For the text-containing cell, return its midpoint in [x, y] coordinate format. 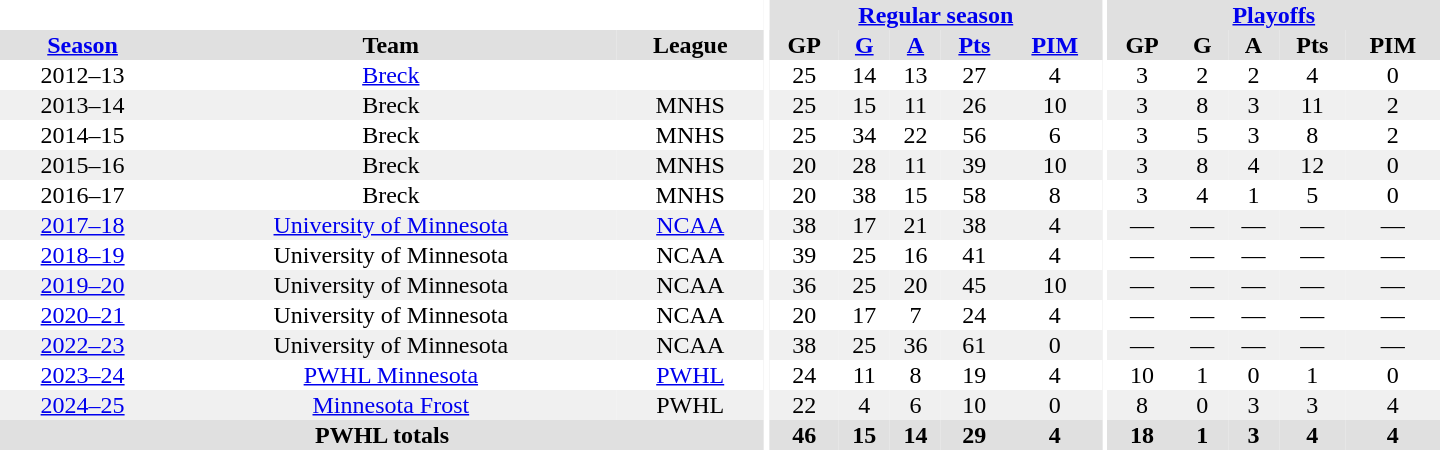
28 [864, 165]
2019–20 [82, 285]
2018–19 [82, 255]
2015–16 [82, 165]
29 [974, 435]
Regular season [936, 15]
Playoffs [1274, 15]
19 [974, 375]
2023–24 [82, 375]
45 [974, 285]
2013–14 [82, 105]
61 [974, 345]
2022–23 [82, 345]
41 [974, 255]
18 [1142, 435]
Season [82, 45]
34 [864, 135]
58 [974, 195]
12 [1312, 165]
Minnesota Frost [390, 405]
16 [916, 255]
Team [390, 45]
26 [974, 105]
27 [974, 75]
13 [916, 75]
21 [916, 225]
7 [916, 315]
2012–13 [82, 75]
56 [974, 135]
2014–15 [82, 135]
2016–17 [82, 195]
2017–18 [82, 225]
PWHL Minnesota [390, 375]
2020–21 [82, 315]
46 [804, 435]
2024–25 [82, 405]
PWHL totals [382, 435]
League [690, 45]
